Find where the given text appears and provide that cell's center as (X, Y) coordinate. 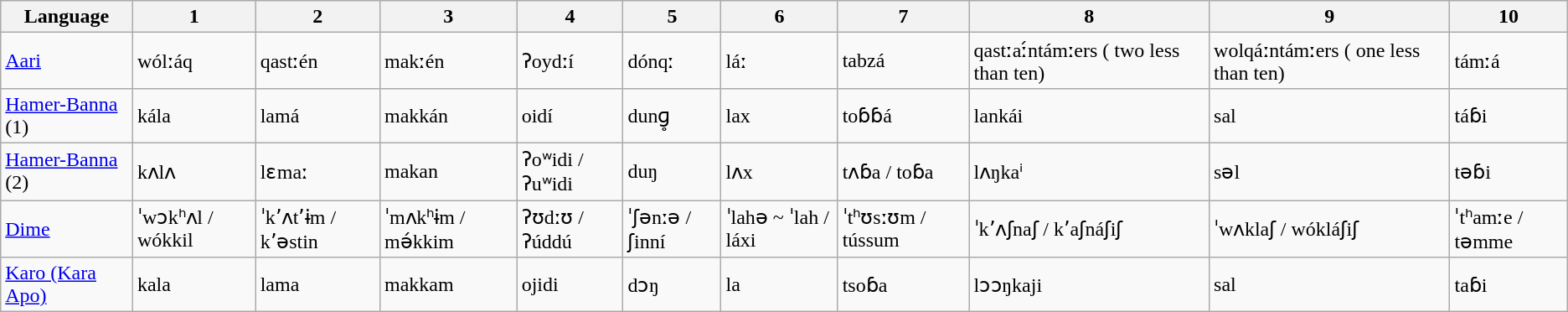
3 (448, 17)
lax (779, 116)
dónqː (672, 60)
lama (317, 285)
ʔʊdːʊ / ʔúddú (570, 228)
kála (194, 116)
makkán (448, 116)
təɓi (1509, 171)
taɓi (1509, 285)
ˈkʼʌtʼɨm / kʼəstin (317, 228)
6 (779, 17)
támːá (1509, 60)
səl (1330, 171)
lʌŋkaⁱ (1089, 171)
ˈwɔkʰʌl / wókkil (194, 228)
Aari (67, 60)
Dime (67, 228)
wolqáːntámːers ( one less than ten) (1330, 60)
Karo (Kara Apo) (67, 285)
ˈlahə ~ ˈlah / láxi (779, 228)
tabzá (903, 60)
ˈwʌklaʃ / wókláʃiʃ (1330, 228)
duŋ (672, 171)
ˈmʌkʰɨm / mə́kkim (448, 228)
8 (1089, 17)
dunɡ̥ (672, 116)
10 (1509, 17)
táɓi (1509, 116)
qastːén (317, 60)
ˈtʰʊsːʊm / tússum (903, 228)
ojidi (570, 285)
la (779, 285)
ˈtʰamːe / təmme (1509, 228)
tʌɓa / toɓa (903, 171)
tsoɓa (903, 285)
lʌx (779, 171)
dɔŋ (672, 285)
láː (779, 60)
2 (317, 17)
qastːaː́ntámːers ( two less than ten) (1089, 60)
7 (903, 17)
kala (194, 285)
toɓɓá (903, 116)
wólːáq (194, 60)
lɔɔŋkaji (1089, 285)
lamá (317, 116)
makːén (448, 60)
oidí (570, 116)
lɛmaː (317, 171)
4 (570, 17)
1 (194, 17)
ʔoʷidi / ʔuʷidi (570, 171)
lankái (1089, 116)
Hamer-Banna (1) (67, 116)
kʌlʌ (194, 171)
Language (67, 17)
ˈkʼʌʃnaʃ / kʼaʃnáʃiʃ (1089, 228)
9 (1330, 17)
makan (448, 171)
ˈʃənːə / ʃinní (672, 228)
Hamer-Banna (2) (67, 171)
5 (672, 17)
ʔoydːí (570, 60)
makkam (448, 285)
